Scan for the cell matching the given text and deliver its (X, Y) coordinate at center. 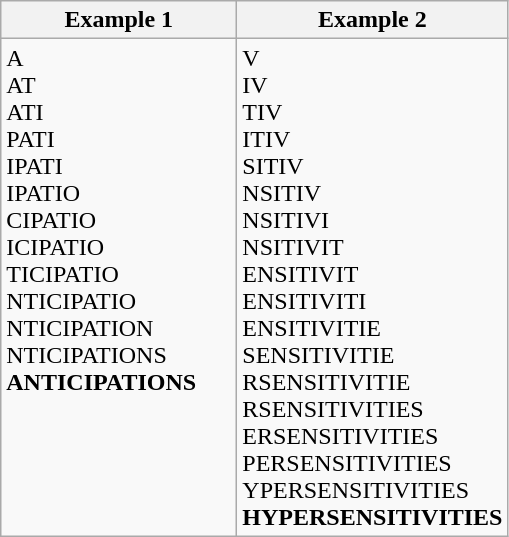
Example 1 (119, 20)
AATATIPATIIPATIIPATIOCIPATIOICIPATIOTICIPATIONTICIPATIONTICIPATIONNTICIPATIONSANTICIPATIONS (119, 288)
Example 2 (372, 20)
